Output the [X, Y] coordinate of the center of the cell containing the given text.  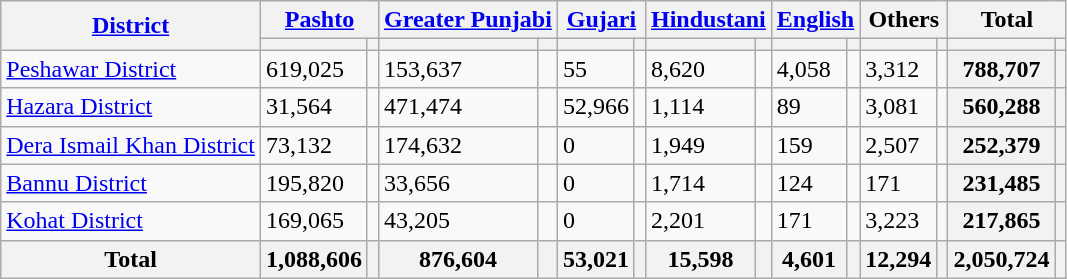
Pashto [319, 20]
2,507 [898, 145]
Dera Ismail Khan District [131, 145]
1,088,606 [314, 259]
Greater Punjabi [468, 20]
4,058 [809, 69]
53,021 [596, 259]
43,205 [458, 221]
3,081 [898, 107]
8,620 [700, 69]
252,379 [1002, 145]
3,223 [898, 221]
Hazara District [131, 107]
560,288 [1002, 107]
Others [904, 20]
231,485 [1002, 183]
4,601 [809, 259]
33,656 [458, 183]
619,025 [314, 69]
1,114 [700, 107]
Peshawar District [131, 69]
15,598 [700, 259]
471,474 [458, 107]
2,050,724 [1002, 259]
Kohat District [131, 221]
3,312 [898, 69]
159 [809, 145]
English [815, 20]
195,820 [314, 183]
788,707 [1002, 69]
55 [596, 69]
124 [809, 183]
73,132 [314, 145]
Gujari [601, 20]
89 [809, 107]
Hindustani [708, 20]
12,294 [898, 259]
217,865 [1002, 221]
876,604 [458, 259]
Bannu District [131, 183]
District [131, 26]
174,632 [458, 145]
153,637 [458, 69]
169,065 [314, 221]
1,949 [700, 145]
1,714 [700, 183]
2,201 [700, 221]
31,564 [314, 107]
52,966 [596, 107]
